Scan for the cell matching the given text and deliver its (x, y) coordinate at center. 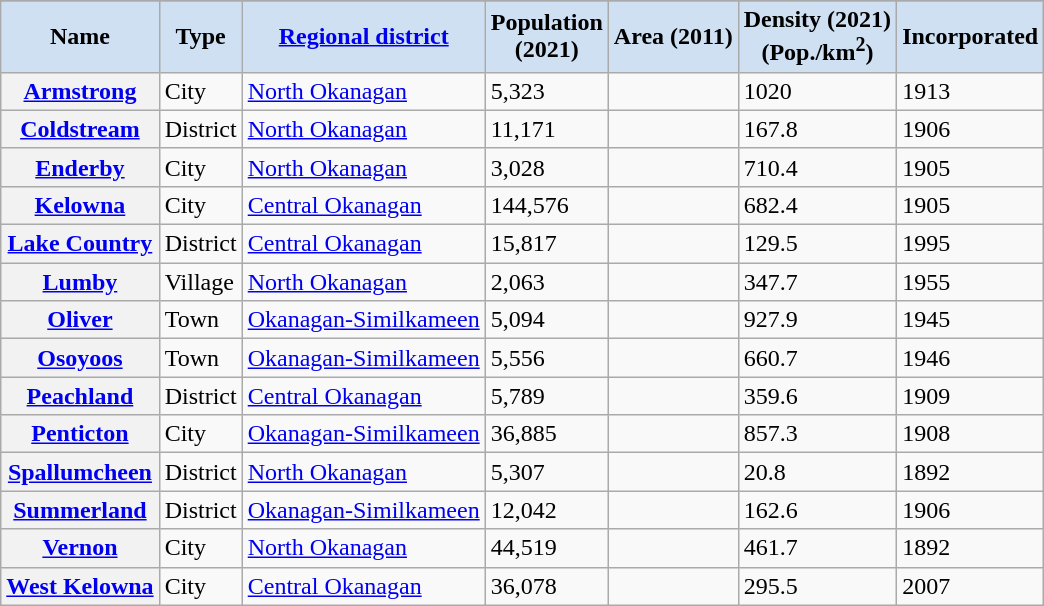
162.6 (817, 510)
Lumby (80, 282)
Peachland (80, 396)
857.3 (817, 434)
Incorporated (970, 37)
Summerland (80, 510)
129.5 (817, 244)
36,078 (546, 586)
Kelowna (80, 205)
5,556 (546, 358)
12,042 (546, 510)
Enderby (80, 167)
710.4 (817, 167)
2007 (970, 586)
682.4 (817, 205)
5,323 (546, 91)
Village (200, 282)
295.5 (817, 586)
660.7 (817, 358)
461.7 (817, 548)
Vernon (80, 548)
44,519 (546, 548)
Coldstream (80, 129)
5,789 (546, 396)
1945 (970, 320)
Penticton (80, 434)
Armstrong (80, 91)
Density (2021)(Pop./km2) (817, 37)
1913 (970, 91)
West Kelowna (80, 586)
Spallumcheen (80, 472)
Regional district (364, 37)
1995 (970, 244)
36,885 (546, 434)
1020 (817, 91)
359.6 (817, 396)
1946 (970, 358)
2,063 (546, 282)
Area (2011) (673, 37)
1909 (970, 396)
Osoyoos (80, 358)
1908 (970, 434)
1955 (970, 282)
15,817 (546, 244)
927.9 (817, 320)
Lake Country (80, 244)
20.8 (817, 472)
5,094 (546, 320)
11,171 (546, 129)
3,028 (546, 167)
Name (80, 37)
Population(2021) (546, 37)
144,576 (546, 205)
347.7 (817, 282)
167.8 (817, 129)
Oliver (80, 320)
5,307 (546, 472)
Type (200, 37)
